From the cell containing the given text, extract its center point as (x, y) coordinate. 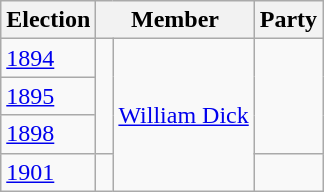
1898 (48, 134)
Member (175, 20)
1894 (48, 58)
Election (48, 20)
William Dick (184, 115)
Party (288, 20)
1901 (48, 172)
1895 (48, 96)
